Scan for the cell matching the given text and deliver its [X, Y] coordinate at center. 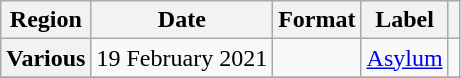
Region [46, 20]
Label [404, 20]
Asylum [404, 58]
Format [317, 20]
19 February 2021 [182, 58]
Various [46, 58]
Date [182, 20]
